Return the (x, y) coordinate for the center point of the cell that contains the specified text.  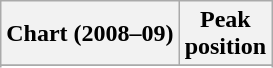
Chart (2008–09) (90, 34)
Peakposition (225, 34)
